Locate the cell with the specified text and output its [X, Y] center coordinate. 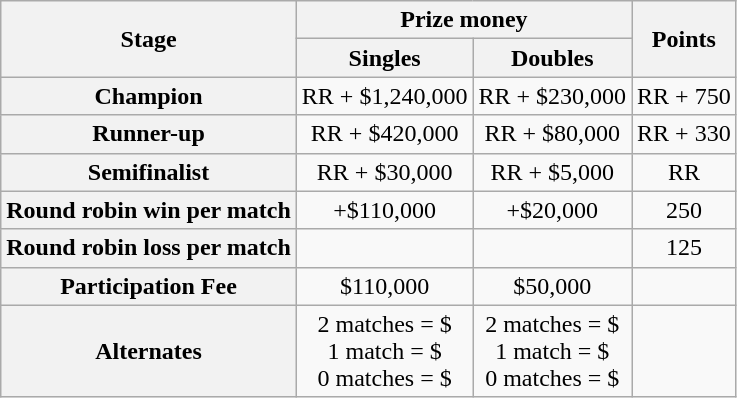
250 [684, 210]
RR + $420,000 [384, 134]
Doubles [552, 58]
Round robin win per match [149, 210]
RR + $1,240,000 [384, 96]
$110,000 [384, 286]
RR + $5,000 [552, 172]
Points [684, 39]
RR + $30,000 [384, 172]
Prize money [464, 20]
125 [684, 248]
RR + $80,000 [552, 134]
Semifinalist [149, 172]
+$110,000 [384, 210]
RR + 330 [684, 134]
Singles [384, 58]
RR + 750 [684, 96]
RR + $230,000 [552, 96]
$50,000 [552, 286]
Runner-up [149, 134]
+$20,000 [552, 210]
Alternates [149, 351]
RR [684, 172]
Participation Fee [149, 286]
Stage [149, 39]
Champion [149, 96]
Round robin loss per match [149, 248]
